Provide the [X, Y] coordinate of the cell's center where the given text is located.  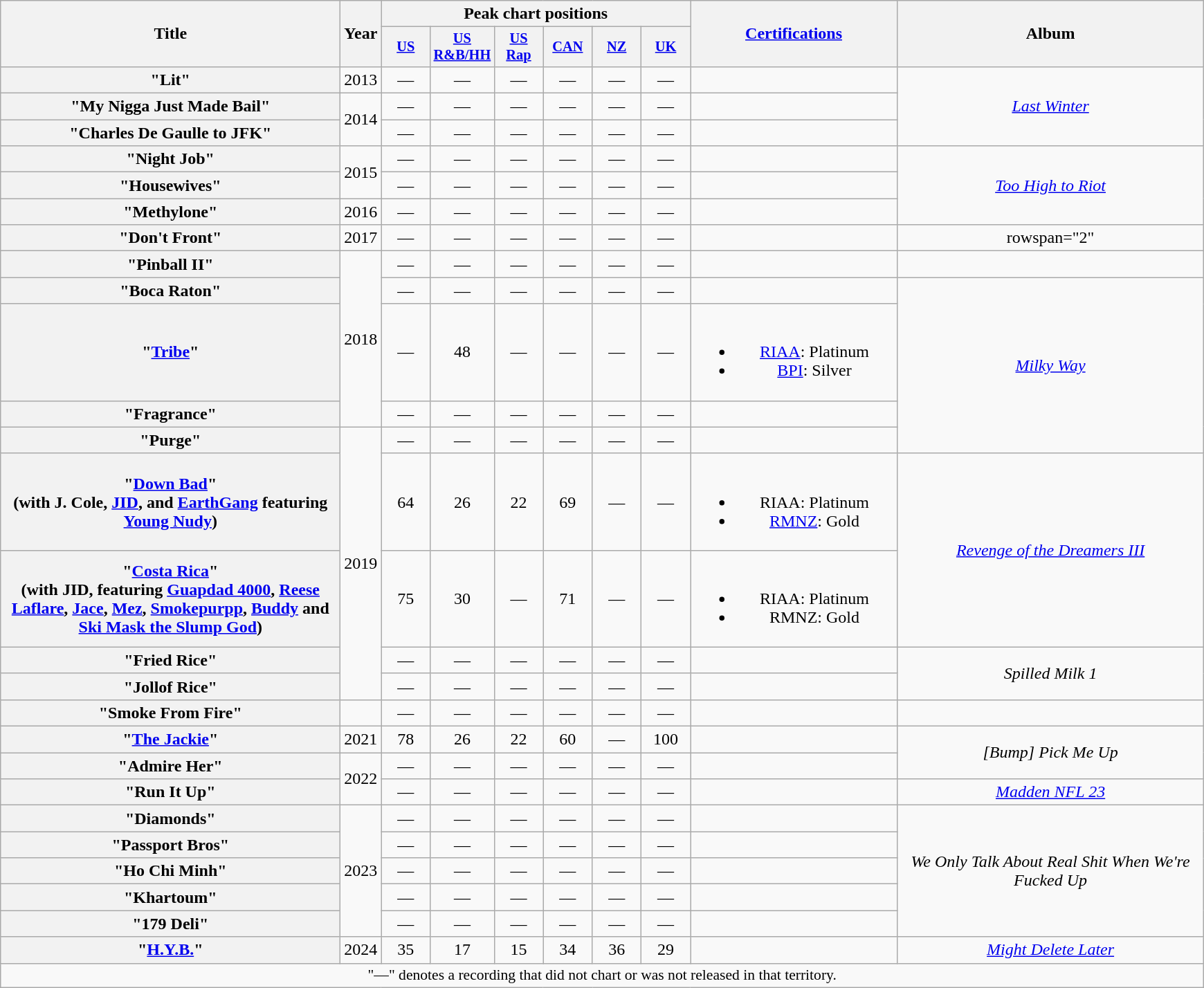
"Fried Rice" [170, 660]
Certifications [794, 34]
"Lit" [170, 80]
[Bump] Pick Me Up [1050, 753]
2017 [361, 238]
2016 [361, 212]
USRap [519, 47]
2015 [361, 172]
"H.Y.B." [170, 950]
US [405, 47]
"The Jackie" [170, 740]
Last Winter [1050, 106]
CAN [567, 47]
Madden NFL 23 [1050, 792]
"Pinball II" [170, 264]
rowspan="2" [1050, 238]
Too High to Riot [1050, 185]
"Methylone" [170, 212]
"Fragrance" [170, 414]
Year [361, 34]
NZ [617, 47]
60 [567, 740]
29 [666, 950]
48 [462, 352]
"Down Bad"(with J. Cole, JID, and EarthGang featuring Young Nudy) [170, 502]
"Jollof Rice" [170, 686]
"Smoke From Fire" [170, 713]
RIAA: PlatinumBPI: Silver [794, 352]
"Housewives" [170, 185]
"Costa Rica"(with JID, featuring Guapdad 4000, Reese Laflare, Jace, Mez, Smokepurpp, Buddy and Ski Mask the Slump God) [170, 598]
Album [1050, 34]
Spilled Milk 1 [1050, 673]
100 [666, 740]
69 [567, 502]
17 [462, 950]
"—" denotes a recording that did not chart or was not released in that territory. [602, 976]
Might Delete Later [1050, 950]
34 [567, 950]
"Purge" [170, 440]
"Admire Her" [170, 766]
30 [462, 598]
"Run It Up" [170, 792]
64 [405, 502]
"Diamonds" [170, 818]
"My Nigga Just Made Bail" [170, 107]
2024 [361, 950]
2014 [361, 120]
"Tribe" [170, 352]
2021 [361, 740]
Revenge of the Dreamers III [1050, 550]
USR&B/HH [462, 47]
2013 [361, 80]
2018 [361, 339]
Milky Way [1050, 365]
"Charles De Gaulle to JFK" [170, 133]
2022 [361, 779]
78 [405, 740]
"Ho Chi Minh" [170, 871]
2023 [361, 871]
We Only Talk About Real Shit When We're Fucked Up [1050, 871]
36 [617, 950]
Peak chart positions [536, 14]
Title [170, 34]
"Boca Raton" [170, 291]
"Passport Bros" [170, 845]
"Khartoum" [170, 897]
2019 [361, 563]
"179 Deli" [170, 924]
15 [519, 950]
UK [666, 47]
"Don't Front" [170, 238]
71 [567, 598]
75 [405, 598]
35 [405, 950]
"Night Job" [170, 159]
